Return the (x, y) coordinate for the center point of the cell that contains the specified text.  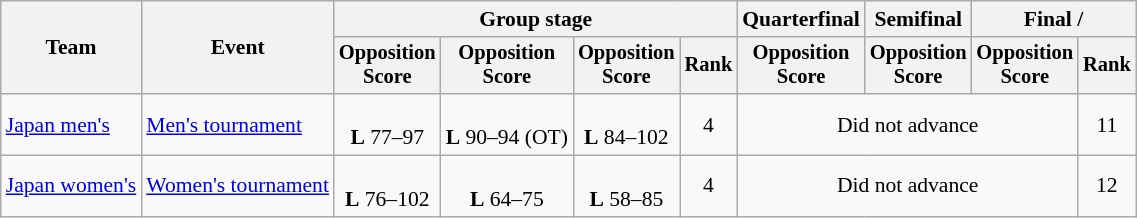
Event (238, 48)
Semifinal (918, 19)
11 (1107, 124)
12 (1107, 186)
Team (72, 48)
Men's tournament (238, 124)
L 90–94 (OT) (507, 124)
Japan men's (72, 124)
Japan women's (72, 186)
L 77–97 (388, 124)
Final / (1053, 19)
L 58–85 (626, 186)
L 76–102 (388, 186)
Women's tournament (238, 186)
Quarterfinal (801, 19)
L 84–102 (626, 124)
L 64–75 (507, 186)
Group stage (536, 19)
